Output the (x, y) coordinate of the center of the cell containing the given text.  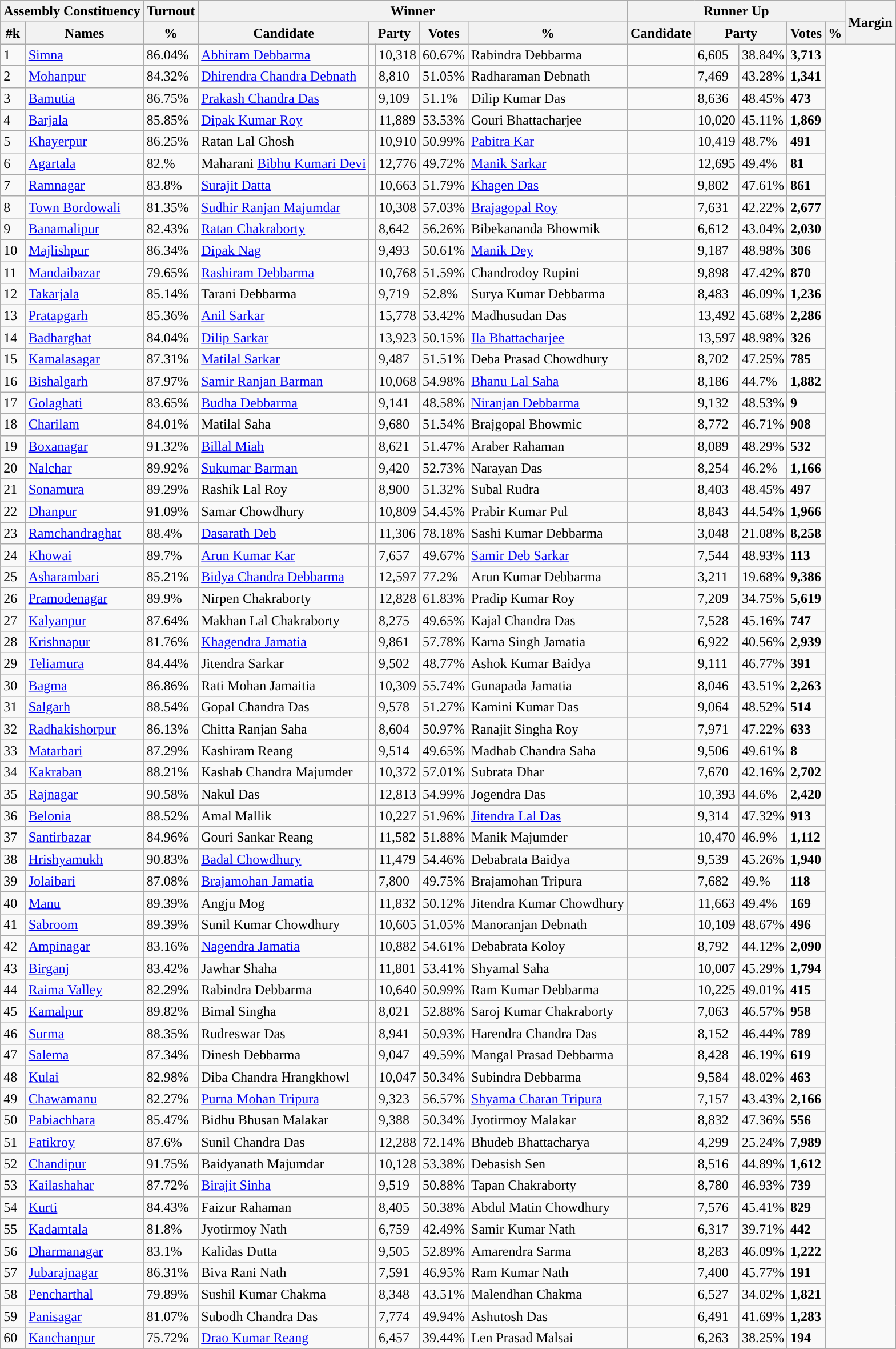
Mohanpur (85, 77)
Belonia (85, 816)
Debasish Sen (548, 1164)
9,386 (806, 577)
8,483 (716, 294)
Radhakishorpur (85, 729)
6,605 (716, 55)
Dilip Sarkar (284, 338)
Debabrata Baidya (548, 859)
57 (13, 1272)
46.77% (763, 664)
1,112 (806, 838)
Brajamohan Tripura (548, 881)
8,792 (716, 946)
84.01% (171, 425)
194 (806, 1338)
44 (13, 990)
Karna Singh Jamatia (548, 642)
12 (13, 294)
Sonamura (85, 490)
34.75% (763, 598)
9,109 (397, 98)
Jyotirmoy Nath (284, 1229)
75.72% (171, 1338)
10,225 (716, 990)
Sukumar Barman (284, 468)
6,263 (716, 1338)
Matilal Sarkar (284, 359)
Majlishpur (85, 250)
Amal Mallik (284, 816)
89.7% (171, 555)
8,186 (716, 381)
82.98% (171, 1077)
Nakul Das (284, 794)
58 (13, 1294)
Saroj Kumar Chakraborty (548, 1012)
Bhanu Lal Saha (548, 381)
83.8% (171, 185)
Deba Prasad Chowdhury (548, 359)
50.97% (444, 729)
9,132 (716, 403)
88.52% (171, 816)
45.41% (763, 1207)
54 (13, 1207)
10,227 (397, 816)
81.8% (171, 1229)
Kashiram Reang (284, 751)
Sunil Kumar Chowdhury (284, 924)
6,457 (397, 1338)
829 (806, 1207)
Boxanagar (85, 446)
9,388 (397, 1120)
12,813 (397, 794)
Budha Debbarma (284, 403)
19 (13, 446)
3 (13, 98)
Gopal Chandra Das (284, 707)
79.89% (171, 1294)
49.94% (444, 1316)
46.9% (763, 838)
Kulai (85, 1077)
8,283 (716, 1251)
Simna (85, 55)
Sashi Kumar Debbarma (548, 533)
Samar Chowdhury (284, 511)
Runner Up (737, 11)
Jubarajnagar (85, 1272)
23 (13, 533)
14 (13, 338)
7,774 (397, 1316)
Teliamura (85, 664)
Nirpen Chakraborty (284, 598)
1,612 (806, 1164)
Rajnagar (85, 794)
86.13% (171, 729)
619 (806, 1055)
Billal Miah (284, 446)
9,187 (716, 250)
89.82% (171, 1012)
7,670 (716, 772)
Dhanpur (85, 511)
31 (13, 707)
47 (13, 1055)
42.16% (763, 772)
Khagendra Jamatia (284, 642)
83.16% (171, 946)
7,657 (397, 555)
8,258 (806, 533)
Kalyanpur (85, 620)
11,306 (397, 533)
46.95% (444, 1272)
38 (13, 859)
4 (13, 120)
10,419 (716, 142)
26 (13, 598)
21.08% (763, 533)
Banamalipur (85, 229)
Brajgopal Bhowmic (548, 425)
6,317 (716, 1229)
46.19% (763, 1055)
1,882 (806, 381)
51.88% (444, 838)
Margin (870, 22)
Dipak Nag (284, 250)
Santirbazar (85, 838)
9,539 (716, 859)
84.44% (171, 664)
59 (13, 1316)
53 (13, 1186)
Bibekananda Bhowmik (548, 229)
7,544 (716, 555)
Tapan Chakraborty (548, 1186)
1,166 (806, 468)
48.7% (763, 142)
77.2% (444, 577)
52.73% (444, 468)
Golaghati (85, 403)
Shyamal Saha (548, 968)
53.53% (444, 120)
Sabroom (85, 924)
82.% (171, 163)
Samir Deb Sarkar (548, 555)
Sunil Chandra Das (284, 1142)
51 (13, 1142)
39 (13, 881)
Manik Dey (548, 250)
35 (13, 794)
55.74% (444, 686)
48.58% (444, 403)
Chandrodoy Rupini (548, 273)
Rashik Lal Roy (284, 490)
45.77% (763, 1272)
49.67% (444, 555)
39.71% (763, 1229)
8,604 (397, 729)
87.6% (171, 1142)
Pencharthal (85, 1294)
Surajit Datta (284, 185)
10,128 (397, 1164)
Jogendra Das (548, 794)
Bishalgarh (85, 381)
Khayerpur (85, 142)
42.49% (444, 1229)
Birajit Sinha (284, 1186)
7,971 (716, 729)
47.22% (763, 729)
8,275 (397, 620)
Radharaman Debnath (548, 77)
48.53% (763, 403)
Manik Sarkar (548, 163)
10,663 (397, 185)
88.21% (171, 772)
9,493 (397, 250)
497 (806, 490)
Barjala (85, 120)
306 (806, 250)
Chandipur (85, 1164)
54.98% (444, 381)
Ashutosh Das (548, 1316)
10,882 (397, 946)
8,152 (716, 1034)
9,323 (397, 1099)
43.43% (763, 1099)
1,222 (806, 1251)
9,898 (716, 273)
48.77% (444, 664)
Narayan Das (548, 468)
Brajagopal Roy (548, 207)
51.47% (444, 446)
Rati Mohan Jamaitia (284, 686)
7,800 (397, 881)
51.79% (444, 185)
7,469 (716, 77)
44.7% (763, 381)
Dilip Kumar Das (548, 98)
Madhab Chandra Saha (548, 751)
21 (13, 490)
43 (13, 968)
85.47% (171, 1120)
48.67% (763, 924)
7 (13, 185)
Angju Mog (284, 903)
34.02% (763, 1294)
10,910 (397, 142)
25.24% (763, 1142)
50.61% (444, 250)
81.35% (171, 207)
Amarendra Sarma (548, 1251)
49 (13, 1099)
7,400 (716, 1272)
8,636 (716, 98)
89.9% (171, 598)
913 (806, 816)
Asharambari (85, 577)
28 (13, 642)
Ram Kumar Nath (548, 1272)
90.58% (171, 794)
51.27% (444, 707)
87.64% (171, 620)
496 (806, 924)
8,642 (397, 229)
463 (806, 1077)
Ramchandraghat (85, 533)
Pabitra Kar (548, 142)
2,090 (806, 946)
46.57% (763, 1012)
Debabrata Koloy (548, 946)
13,492 (716, 316)
3,048 (716, 533)
Harendra Chandra Das (548, 1034)
54.46% (444, 859)
Hrishyamukh (85, 859)
8,843 (716, 511)
Bhudeb Bhattacharya (548, 1142)
9,506 (716, 751)
52.89% (444, 1251)
Agartala (85, 163)
473 (806, 98)
10,768 (397, 273)
Manu (85, 903)
Mangal Prasad Debbarma (548, 1055)
11,479 (397, 859)
10,109 (716, 924)
Manik Majumder (548, 838)
7,528 (716, 620)
10,309 (397, 686)
85.21% (171, 577)
6,491 (716, 1316)
Khowai (85, 555)
56.57% (444, 1099)
Kashab Chandra Majumder (284, 772)
326 (806, 338)
86.75% (171, 98)
Raima Valley (85, 990)
7,063 (716, 1012)
Dharmanagar (85, 1251)
48.02% (763, 1077)
49.72% (444, 163)
2,030 (806, 229)
118 (806, 881)
9,502 (397, 664)
25 (13, 577)
10,809 (397, 511)
Kadamtala (85, 1229)
9,719 (397, 294)
10,470 (716, 838)
78.18% (444, 533)
9,680 (397, 425)
6,922 (716, 642)
Baidyanath Majumdar (284, 1164)
7,576 (716, 1207)
27 (13, 620)
Subal Rudra (548, 490)
Pramodenagar (85, 598)
1,236 (806, 294)
85.14% (171, 294)
Ramnagar (85, 185)
51.51% (444, 359)
16 (13, 381)
169 (806, 903)
84.04% (171, 338)
Maharani Bibhu Kumari Devi (284, 163)
43.04% (763, 229)
72.14% (444, 1142)
60.67% (444, 55)
Tarani Debbarma (284, 294)
48.52% (763, 707)
Khagen Das (548, 185)
88.4% (171, 533)
2,702 (806, 772)
Pratapgarh (85, 316)
Sushil Kumar Chakma (284, 1294)
Jitendra Lal Das (548, 816)
Prabir Kumar Pul (548, 511)
Niranjan Debbarma (548, 403)
47.32% (763, 816)
Chawamanu (85, 1099)
86.86% (171, 686)
56 (13, 1251)
89.29% (171, 490)
48 (13, 1077)
8,428 (716, 1055)
15 (13, 359)
36 (13, 816)
Winner (413, 11)
55 (13, 1229)
Ratan Chakraborty (284, 229)
46.44% (763, 1034)
Bamutia (85, 98)
12,776 (397, 163)
79.65% (171, 273)
Malendhan Chakma (548, 1294)
10,372 (397, 772)
49.% (763, 881)
47.25% (763, 359)
51.59% (444, 273)
Birganj (85, 968)
8,810 (397, 77)
2,166 (806, 1099)
5,619 (806, 598)
442 (806, 1229)
415 (806, 990)
191 (806, 1272)
6,612 (716, 229)
8,832 (716, 1120)
51.96% (444, 816)
39.44% (444, 1338)
57.01% (444, 772)
9,314 (716, 816)
2,263 (806, 686)
Anil Sarkar (284, 316)
9,514 (397, 751)
60 (13, 1338)
7,209 (716, 598)
Matilal Saha (284, 425)
8,403 (716, 490)
47.61% (763, 185)
391 (806, 664)
85.85% (171, 120)
8,621 (397, 446)
82.27% (171, 1099)
Pabiachhara (85, 1120)
Arun Kumar Kar (284, 555)
86.34% (171, 250)
9,487 (397, 359)
Fatikroy (85, 1142)
51.1% (444, 98)
51.54% (444, 425)
Araber Rahaman (548, 446)
Chitta Ranjan Saha (284, 729)
44.6% (763, 794)
9,505 (397, 1251)
29 (13, 664)
83.1% (171, 1251)
88.35% (171, 1034)
Gouri Sankar Reang (284, 838)
7,157 (716, 1099)
#k (13, 33)
2,286 (806, 316)
Jitendra Kumar Chowdhury (548, 903)
10,007 (716, 968)
10,020 (716, 120)
50.93% (444, 1034)
15,778 (397, 316)
48.29% (763, 446)
11,832 (397, 903)
Rudreswar Das (284, 1034)
Kamini Kumar Das (548, 707)
44.54% (763, 511)
Kalidas Dutta (284, 1251)
Ampinagar (85, 946)
Takarjala (85, 294)
2,677 (806, 207)
83.42% (171, 968)
1 (13, 55)
90.83% (171, 859)
1,869 (806, 120)
633 (806, 729)
9,861 (397, 642)
81 (806, 163)
49.61% (763, 751)
Faizur Rahaman (284, 1207)
739 (806, 1186)
12,695 (716, 163)
8,900 (397, 490)
Names (85, 33)
53.38% (444, 1164)
45.68% (763, 316)
Rashiram Debbarma (284, 273)
87.34% (171, 1055)
491 (806, 142)
Bidya Chandra Debbarma (284, 577)
870 (806, 273)
Subindra Debbarma (548, 1077)
54.61% (444, 946)
91.09% (171, 511)
2,939 (806, 642)
87.08% (171, 881)
20 (13, 468)
57.78% (444, 642)
Diba Chandra Hrangkhowl (284, 1077)
37 (13, 838)
11,801 (397, 968)
89.92% (171, 468)
46.2% (763, 468)
9,519 (397, 1186)
Dinesh Debbarma (284, 1055)
52.88% (444, 1012)
8,702 (716, 359)
747 (806, 620)
42 (13, 946)
13 (13, 316)
47.36% (763, 1120)
51.32% (444, 490)
Gunapada Jamatia (548, 686)
56.26% (444, 229)
Kakraban (85, 772)
87.72% (171, 1186)
53.41% (444, 968)
Kanchanpur (85, 1338)
113 (806, 555)
54.45% (444, 511)
Salema (85, 1055)
Pradip Kumar Roy (548, 598)
54.99% (444, 794)
Bimal Singha (284, 1012)
9,064 (716, 707)
13,923 (397, 338)
46.71% (763, 425)
Abdul Matin Chowdhury (548, 1207)
514 (806, 707)
2 (13, 77)
47.42% (763, 273)
861 (806, 185)
8,046 (716, 686)
10,605 (397, 924)
Jitendra Sarkar (284, 664)
Ranajit Singha Roy (548, 729)
61.83% (444, 598)
87.31% (171, 359)
81.07% (171, 1316)
Assembly Constituency (72, 11)
Panisagar (85, 1316)
Charilam (85, 425)
34 (13, 772)
6 (13, 163)
Manoranjan Debnath (548, 924)
Bagma (85, 686)
Mandaibazar (85, 273)
1,821 (806, 1294)
30 (13, 686)
53.42% (444, 316)
8,021 (397, 1012)
7,682 (716, 881)
11,663 (716, 903)
1,794 (806, 968)
Salgarh (85, 707)
18 (13, 425)
9,141 (397, 403)
84.43% (171, 1207)
38.25% (763, 1338)
Makhan Lal Chakraborty (284, 620)
12,828 (397, 598)
908 (806, 425)
Kajal Chandra Das (548, 620)
86.25% (171, 142)
19.68% (763, 577)
17 (13, 403)
49.01% (763, 990)
1,341 (806, 77)
Jolaibari (85, 881)
33 (13, 751)
789 (806, 1034)
Kamalpur (85, 1012)
50.88% (444, 1186)
50.12% (444, 903)
9,111 (716, 664)
50 (13, 1120)
1,283 (806, 1316)
32 (13, 729)
8,254 (716, 468)
91.75% (171, 1164)
Turnout (171, 11)
8,941 (397, 1034)
Dasarath Deb (284, 533)
45.29% (763, 968)
85.36% (171, 316)
Dhirendra Chandra Debnath (284, 77)
6,527 (716, 1294)
91.32% (171, 446)
Gouri Bhattacharjee (548, 120)
Len Prasad Malsai (548, 1338)
12,597 (397, 577)
82.43% (171, 229)
9,047 (397, 1055)
8,772 (716, 425)
Kamalasagar (85, 359)
Samir Ranjan Barman (284, 381)
45.26% (763, 859)
Drao Kumar Reang (284, 1338)
Nalchar (85, 468)
Arun Kumar Debbarma (548, 577)
44.12% (763, 946)
7,989 (806, 1142)
9,420 (397, 468)
Town Bordowali (85, 207)
Kailashahar (85, 1186)
87.97% (171, 381)
42.22% (763, 207)
Sudhir Ranjan Majumdar (284, 207)
41 (13, 924)
Biva Rani Nath (284, 1272)
87.29% (171, 751)
84.96% (171, 838)
3,713 (806, 55)
Surya Kumar Debbarma (548, 294)
Ratan Lal Ghosh (284, 142)
Subrata Dhar (548, 772)
Kurti (85, 1207)
10,308 (397, 207)
10,068 (397, 381)
Matarbari (85, 751)
Krishnapur (85, 642)
Subodh Chandra Das (284, 1316)
532 (806, 446)
7,591 (397, 1272)
13,597 (716, 338)
6,759 (397, 1229)
Brajamohan Jamatia (284, 881)
Nagendra Jamatia (284, 946)
57.03% (444, 207)
40 (13, 903)
86.04% (171, 55)
24 (13, 555)
11,582 (397, 838)
84.32% (171, 77)
52 (13, 1164)
Jawhar Shaha (284, 968)
Ila Bhattacharjee (548, 338)
5 (13, 142)
44.89% (763, 1164)
45.16% (763, 620)
1,940 (806, 859)
88.54% (171, 707)
22 (13, 511)
Bidhu Bhusan Malakar (284, 1120)
8,780 (716, 1186)
50.15% (444, 338)
10,393 (716, 794)
Surma (85, 1034)
83.65% (171, 403)
38.84% (763, 55)
Badharghat (85, 338)
12,288 (397, 1142)
49.59% (444, 1055)
8,089 (716, 446)
82.29% (171, 990)
Madhusudan Das (548, 316)
9,802 (716, 185)
11 (13, 273)
8,348 (397, 1294)
7,631 (716, 207)
40.56% (763, 642)
10,640 (397, 990)
9,584 (716, 1077)
81.76% (171, 642)
1,966 (806, 511)
46.93% (763, 1186)
8,516 (716, 1164)
4,299 (716, 1142)
Ram Kumar Debbarma (548, 990)
48.93% (763, 555)
Dipak Kumar Roy (284, 120)
8,405 (397, 1207)
556 (806, 1120)
3,211 (716, 577)
Shyama Charan Tripura (548, 1099)
11,889 (397, 120)
Abhiram Debbarma (284, 55)
43.28% (763, 77)
2,420 (806, 794)
Badal Chowdhury (284, 859)
785 (806, 359)
86.31% (171, 1272)
41.69% (763, 1316)
Purna Mohan Tripura (284, 1099)
9,578 (397, 707)
Jyotirmoy Malakar (548, 1120)
49.75% (444, 881)
45 (13, 1012)
10 (13, 250)
50.38% (444, 1207)
Samir Kumar Nath (548, 1229)
10,318 (397, 55)
52.8% (444, 294)
958 (806, 1012)
Ashok Kumar Baidya (548, 664)
45.11% (763, 120)
10,047 (397, 1077)
46 (13, 1034)
Prakash Chandra Das (284, 98)
